Pinpoint the cell where the given text exists, returning its [x, y] midpoint coordinate. 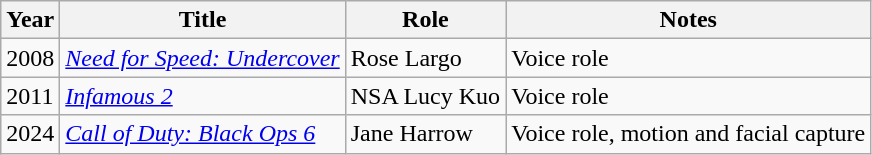
Rose Largo [425, 58]
2011 [30, 96]
Notes [688, 20]
Infamous 2 [202, 96]
Jane Harrow [425, 134]
Need for Speed: Undercover [202, 58]
NSA Lucy Kuo [425, 96]
Year [30, 20]
Role [425, 20]
2008 [30, 58]
Voice role, motion and facial capture [688, 134]
Title [202, 20]
2024 [30, 134]
Call of Duty: Black Ops 6 [202, 134]
